Locate the cell with the specified text and output its [X, Y] center coordinate. 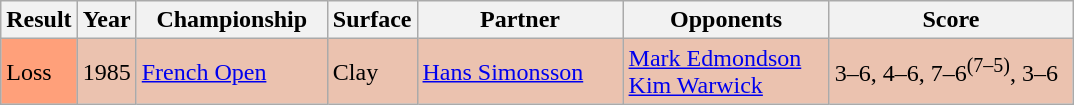
Surface [372, 20]
Championship [232, 20]
Result [39, 20]
Hans Simonsson [520, 72]
Score [951, 20]
French Open [232, 72]
Loss [39, 72]
Opponents [726, 20]
Partner [520, 20]
1985 [106, 72]
Mark Edmondson Kim Warwick [726, 72]
3–6, 4–6, 7–6(7–5), 3–6 [951, 72]
Year [106, 20]
Clay [372, 72]
